Return the (X, Y) coordinate for the center point of the cell that contains the specified text.  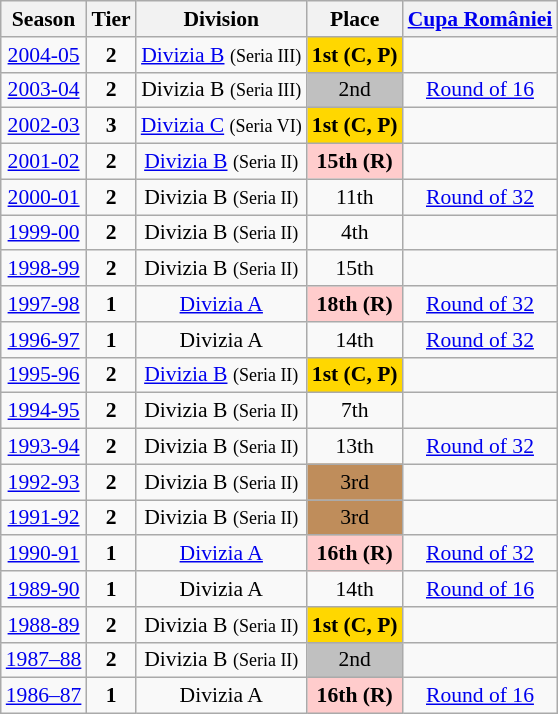
1996-97 (44, 340)
1998-99 (44, 269)
2003-04 (44, 90)
Tier (110, 19)
1991-92 (44, 518)
1995-96 (44, 375)
2002-03 (44, 126)
Season (44, 19)
11th (355, 197)
18th (R) (355, 304)
1997-98 (44, 304)
1999-00 (44, 233)
Divizia C (Seria VI) (222, 126)
15th (R) (355, 162)
1990-91 (44, 554)
Place (355, 19)
3 (110, 126)
2000-01 (44, 197)
7th (355, 411)
2004-05 (44, 55)
1989-90 (44, 589)
4th (355, 233)
1992-93 (44, 482)
15th (355, 269)
1986–87 (44, 696)
13th (355, 447)
1987–88 (44, 660)
Division (222, 19)
Cupa României (480, 19)
2001-02 (44, 162)
1988-89 (44, 625)
1993-94 (44, 447)
1994-95 (44, 411)
